Scan for the cell matching the given text and deliver its (X, Y) coordinate at center. 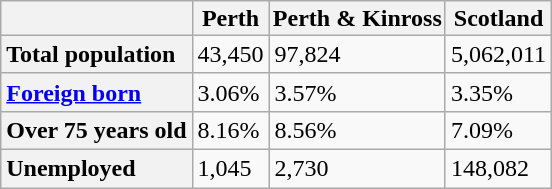
Perth (230, 18)
Total population (96, 54)
8.16% (230, 130)
Unemployed (96, 168)
7.09% (498, 130)
Perth & Kinross (357, 18)
8.56% (357, 130)
1,045 (230, 168)
43,450 (230, 54)
3.57% (357, 92)
5,062,011 (498, 54)
97,824 (357, 54)
Foreign born (96, 92)
3.06% (230, 92)
3.35% (498, 92)
Over 75 years old (96, 130)
Scotland (498, 18)
148,082 (498, 168)
2,730 (357, 168)
